Locate the cell with the specified text and output its (x, y) center coordinate. 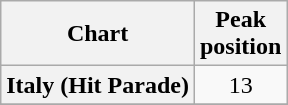
Chart (98, 34)
Italy (Hit Parade) (98, 85)
13 (240, 85)
Peakposition (240, 34)
